Provide the (x, y) coordinate of the cell's center where the given text is located.  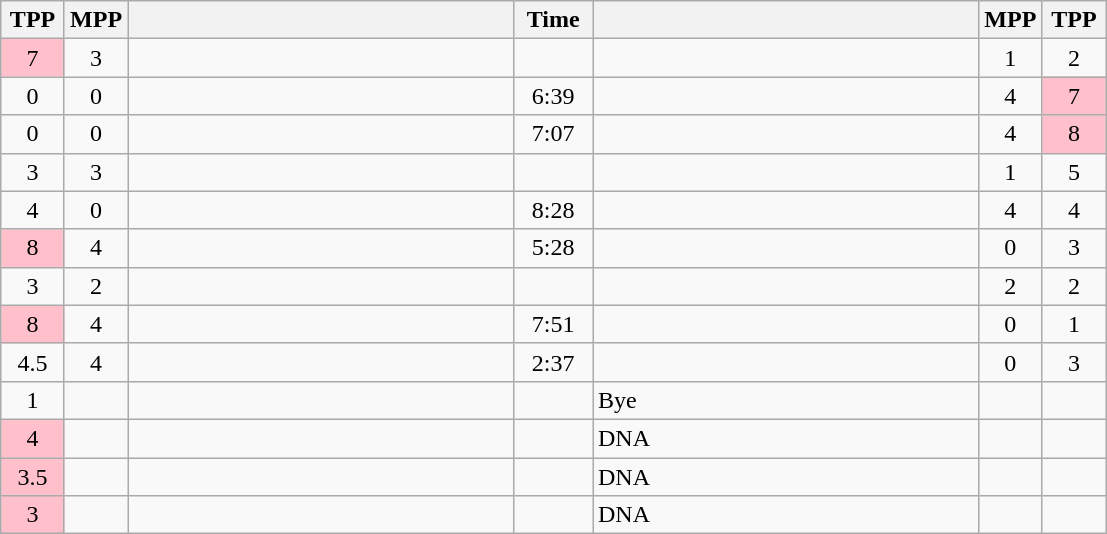
2:37 (554, 362)
Bye (785, 400)
8:28 (554, 210)
6:39 (554, 96)
Time (554, 20)
5 (1074, 172)
5:28 (554, 248)
7:07 (554, 134)
7:51 (554, 324)
4.5 (33, 362)
3.5 (33, 477)
